Extract the (x, y) coordinate from the center of the cell holding the provided text.  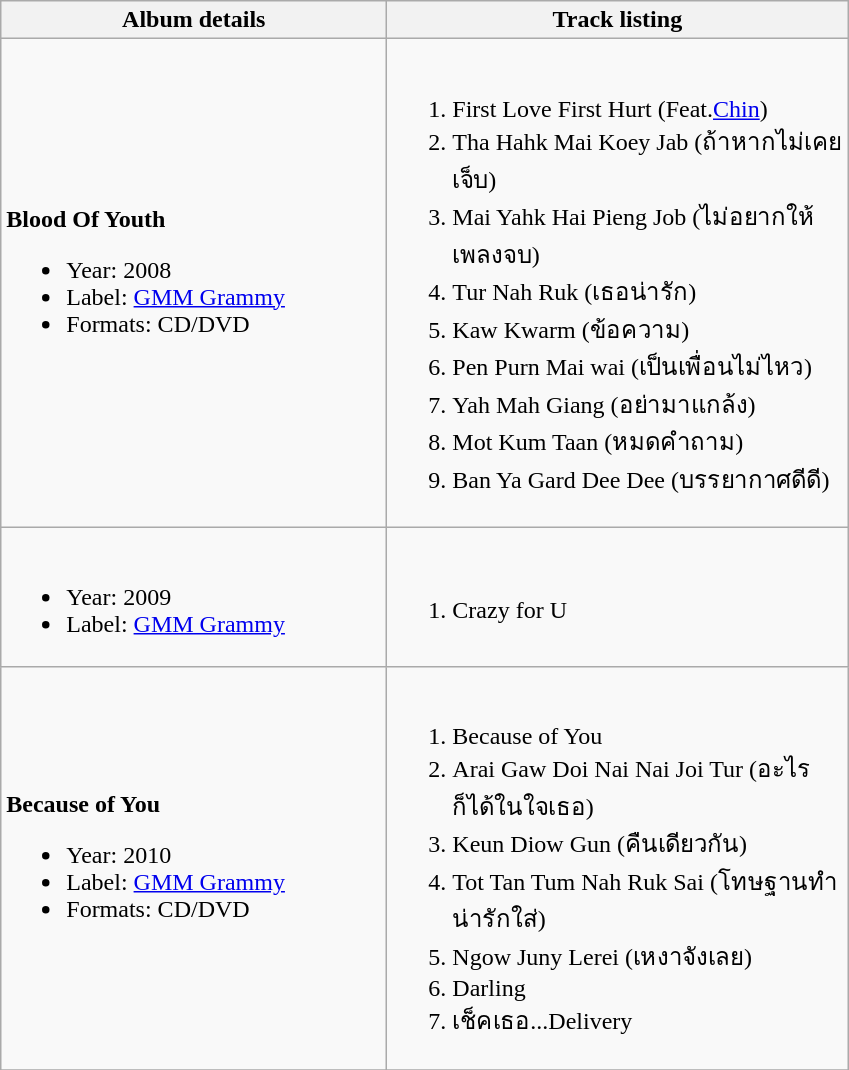
Track listing (618, 20)
Blood Of Youth Year: 2008Label: GMM GrammyFormats: CD/DVD (194, 283)
Album details (194, 20)
Because of You Year: 2010Label: GMM GrammyFormats: CD/DVD (194, 868)
Crazy for U (618, 597)
Year: 2009Label: GMM Grammy (194, 597)
